Provide the (X, Y) coordinate of the cell's center where the given text is located.  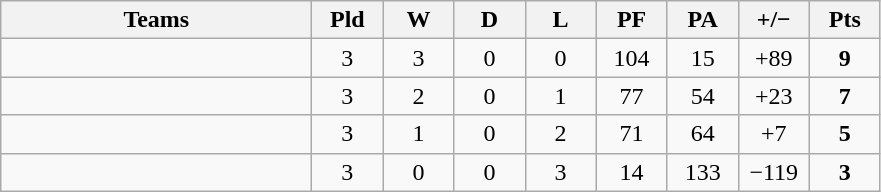
+7 (774, 134)
D (490, 20)
PF (632, 20)
14 (632, 172)
L (560, 20)
Pts (844, 20)
5 (844, 134)
7 (844, 96)
−119 (774, 172)
54 (702, 96)
PA (702, 20)
+23 (774, 96)
+/− (774, 20)
64 (702, 134)
15 (702, 58)
Teams (156, 20)
133 (702, 172)
9 (844, 58)
W (418, 20)
77 (632, 96)
104 (632, 58)
+89 (774, 58)
71 (632, 134)
Pld (348, 20)
